Output the (X, Y) coordinate of the center of the cell containing the given text.  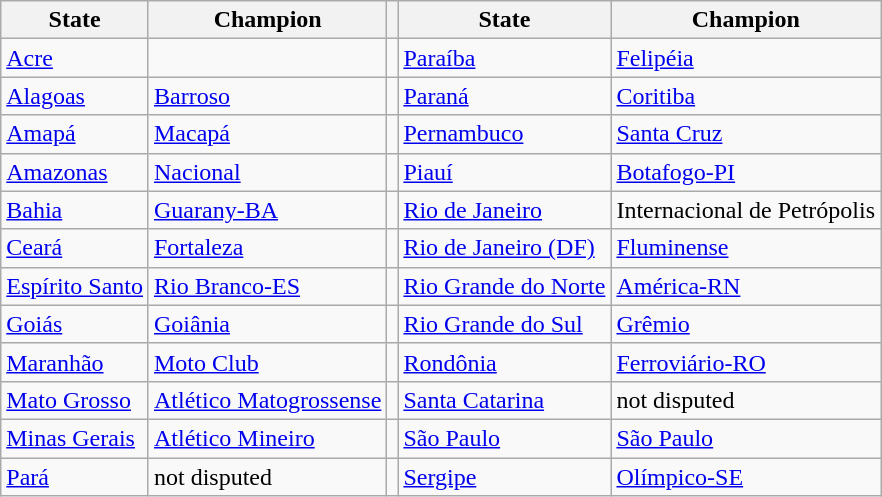
Paraná (504, 96)
Minas Gerais (75, 438)
Felipéia (746, 58)
Barroso (267, 96)
Fluminense (746, 248)
Atlético Mineiro (267, 438)
Fortaleza (267, 248)
Espírito Santo (75, 286)
Goiânia (267, 324)
Rio Branco-ES (267, 286)
Pará (75, 477)
Botafogo-PI (746, 172)
Ferroviário-RO (746, 362)
Moto Club (267, 362)
Bahia (75, 210)
Alagoas (75, 96)
Sergipe (504, 477)
Atlético Matogrossense (267, 400)
Mato Grosso (75, 400)
Paraíba (504, 58)
Amazonas (75, 172)
Ceará (75, 248)
Coritiba (746, 96)
Goiás (75, 324)
Piauí (504, 172)
Amapá (75, 134)
Olímpico-SE (746, 477)
Santa Cruz (746, 134)
Maranhão (75, 362)
Rondônia (504, 362)
Internacional de Petrópolis (746, 210)
Rio Grande do Sul (504, 324)
Grêmio (746, 324)
Macapá (267, 134)
Rio Grande do Norte (504, 286)
Santa Catarina (504, 400)
Nacional (267, 172)
Pernambuco (504, 134)
Rio de Janeiro (504, 210)
Rio de Janeiro (DF) (504, 248)
Acre (75, 58)
América-RN (746, 286)
Guarany-BA (267, 210)
